Locate the cell with the specified text and output its [x, y] center coordinate. 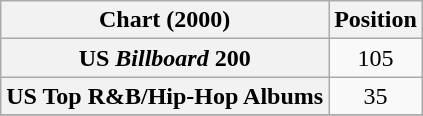
US Top R&B/Hip-Hop Albums [165, 96]
Chart (2000) [165, 20]
US Billboard 200 [165, 58]
35 [376, 96]
105 [376, 58]
Position [376, 20]
